Identify which cell holds the provided text, then report its (X, Y) central coordinate. 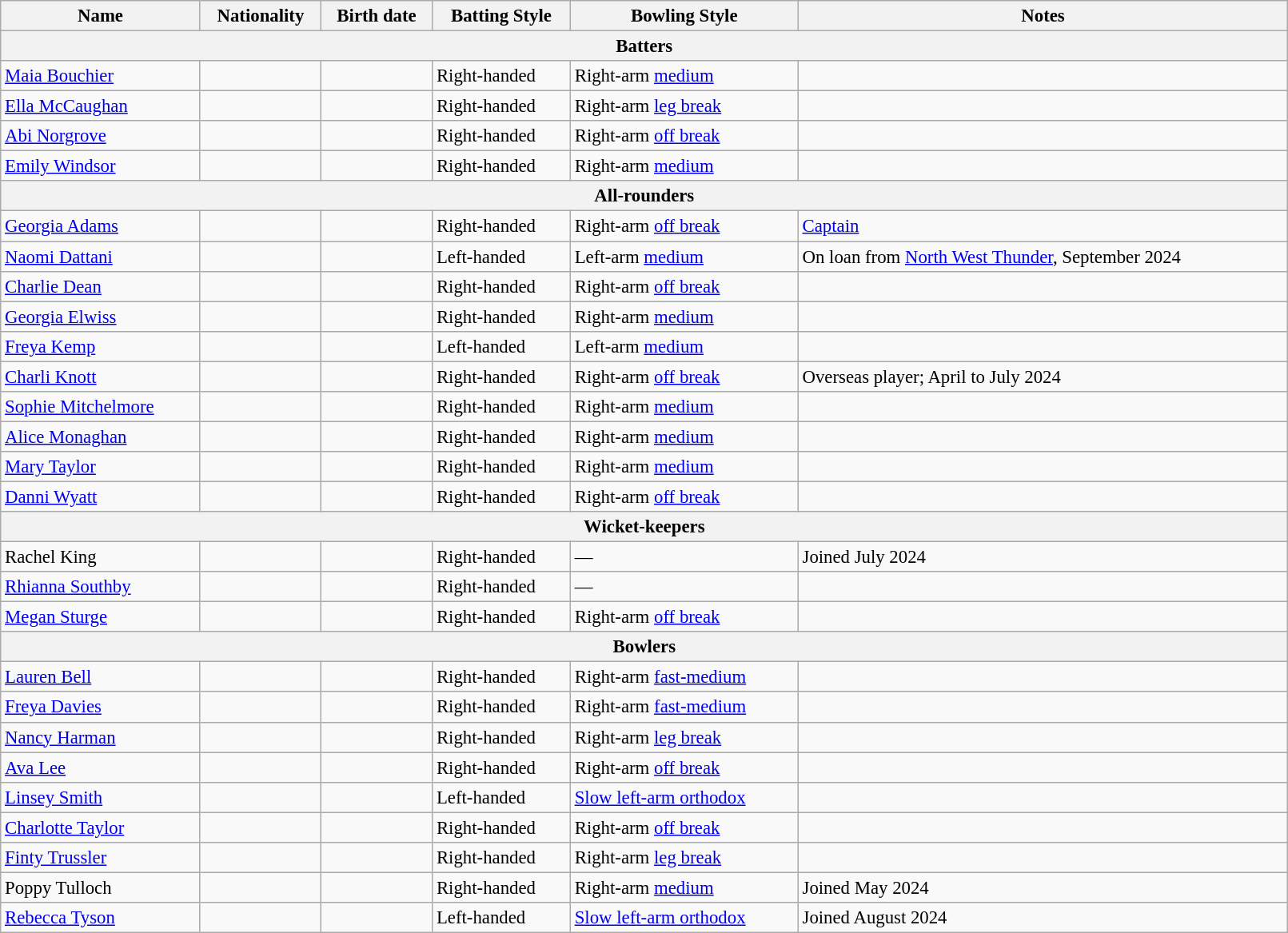
Charlotte Taylor (101, 827)
Emily Windsor (101, 166)
Danni Wyatt (101, 496)
Abi Norgrove (101, 136)
Rebecca Tyson (101, 918)
Wicket-keepers (644, 527)
Charlie Dean (101, 286)
Joined August 2024 (1043, 918)
Batters (644, 46)
Poppy Tulloch (101, 887)
Freya Davies (101, 708)
Batting Style (502, 16)
Linsey Smith (101, 797)
Megan Sturge (101, 617)
Nationality (261, 16)
Ava Lee (101, 768)
Birth date (376, 16)
Charli Knott (101, 377)
Maia Bouchier (101, 76)
Alice Monaghan (101, 437)
Name (101, 16)
Ella McCaughan (101, 106)
Naomi Dattani (101, 257)
Captain (1043, 226)
Sophie Mitchelmore (101, 407)
Notes (1043, 16)
Finty Trussler (101, 858)
Rhianna Southby (101, 587)
Overseas player; April to July 2024 (1043, 377)
Joined May 2024 (1043, 887)
Georgia Elwiss (101, 317)
Rachel King (101, 557)
Bowling Style (684, 16)
Georgia Adams (101, 226)
All-rounders (644, 196)
Mary Taylor (101, 467)
On loan from North West Thunder, September 2024 (1043, 257)
Lauren Bell (101, 677)
Bowlers (644, 647)
Nancy Harman (101, 737)
Freya Kemp (101, 346)
Joined July 2024 (1043, 557)
